Find where the given text appears and provide that cell's center as (x, y) coordinate. 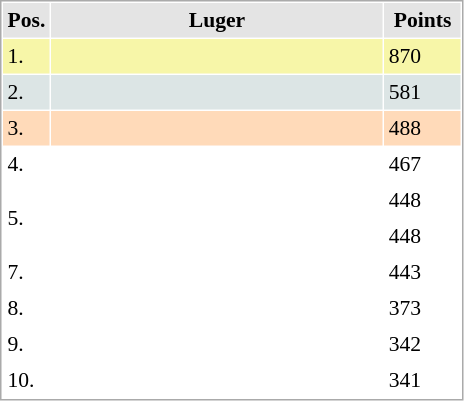
8. (26, 308)
3. (26, 128)
4. (26, 164)
870 (422, 56)
10. (26, 380)
467 (422, 164)
341 (422, 380)
9. (26, 344)
581 (422, 92)
342 (422, 344)
Pos. (26, 20)
7. (26, 272)
5. (26, 218)
Points (422, 20)
443 (422, 272)
488 (422, 128)
373 (422, 308)
Luger (217, 20)
2. (26, 92)
1. (26, 56)
